Search for the cell housing the specified text and yield its [X, Y] center coordinate. 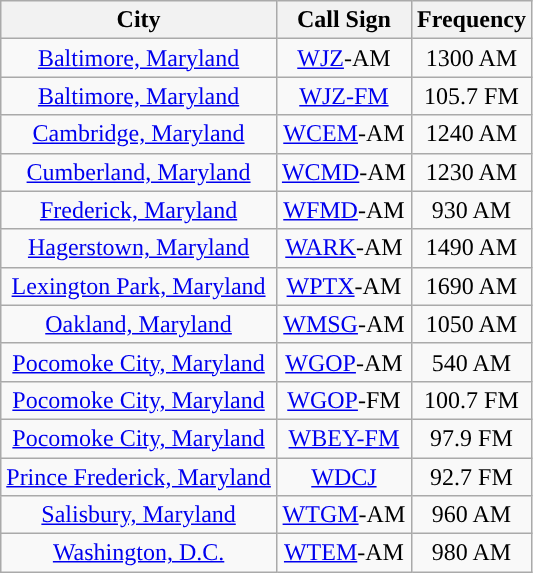
Call Sign [344, 20]
WTGM-AM [344, 515]
1490 AM [471, 248]
1300 AM [471, 58]
WGOP-AM [344, 362]
930 AM [471, 210]
WMSG-AM [344, 324]
92.7 FM [471, 477]
WJZ-AM [344, 58]
WBEY-FM [344, 438]
WTEM-AM [344, 553]
1050 AM [471, 324]
Washington, D.C. [139, 553]
Cumberland, Maryland [139, 172]
Frederick, Maryland [139, 210]
Frequency [471, 20]
1690 AM [471, 286]
540 AM [471, 362]
WPTX-AM [344, 286]
1230 AM [471, 172]
Salisbury, Maryland [139, 515]
WJZ-FM [344, 96]
97.9 FM [471, 438]
Oakland, Maryland [139, 324]
WGOP-FM [344, 400]
WDCJ [344, 477]
WARK-AM [344, 248]
1240 AM [471, 134]
Cambridge, Maryland [139, 134]
WFMD-AM [344, 210]
Prince Frederick, Maryland [139, 477]
City [139, 20]
Lexington Park, Maryland [139, 286]
WCMD-AM [344, 172]
105.7 FM [471, 96]
960 AM [471, 515]
100.7 FM [471, 400]
980 AM [471, 553]
WCEM-AM [344, 134]
Hagerstown, Maryland [139, 248]
